Detect which cell encompasses the target text, then output its [X, Y] center coordinate. 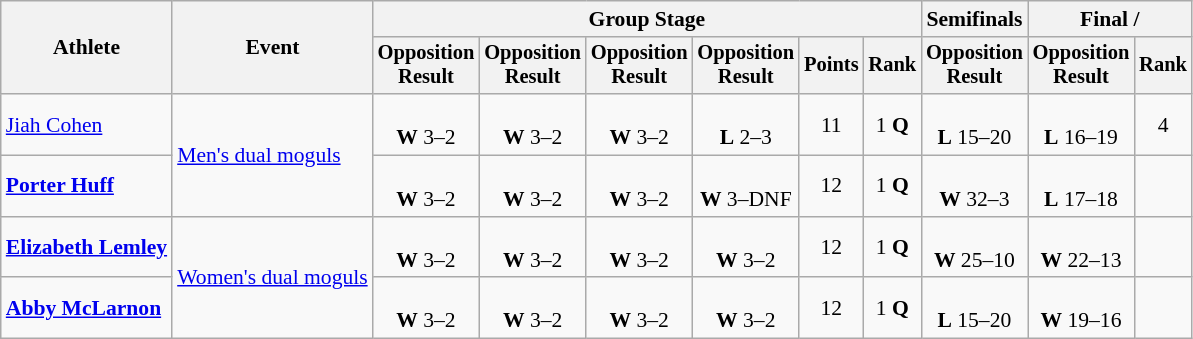
Group Stage [647, 19]
4 [1163, 124]
Points [831, 66]
Men's dual moguls [272, 155]
L 17–18 [1082, 186]
W 25–10 [974, 248]
Athlete [86, 48]
W 22–13 [1082, 248]
Jiah Cohen [86, 124]
L 2–3 [746, 124]
L 16–19 [1082, 124]
Women's dual moguls [272, 278]
Porter Huff [86, 186]
11 [831, 124]
W 32–3 [974, 186]
Semifinals [974, 19]
W 3–DNF [746, 186]
W 19–16 [1082, 308]
Elizabeth Lemley [86, 248]
Event [272, 48]
Final / [1110, 19]
Abby McLarnon [86, 308]
